Output the [X, Y] coordinate of the center of the cell containing the given text.  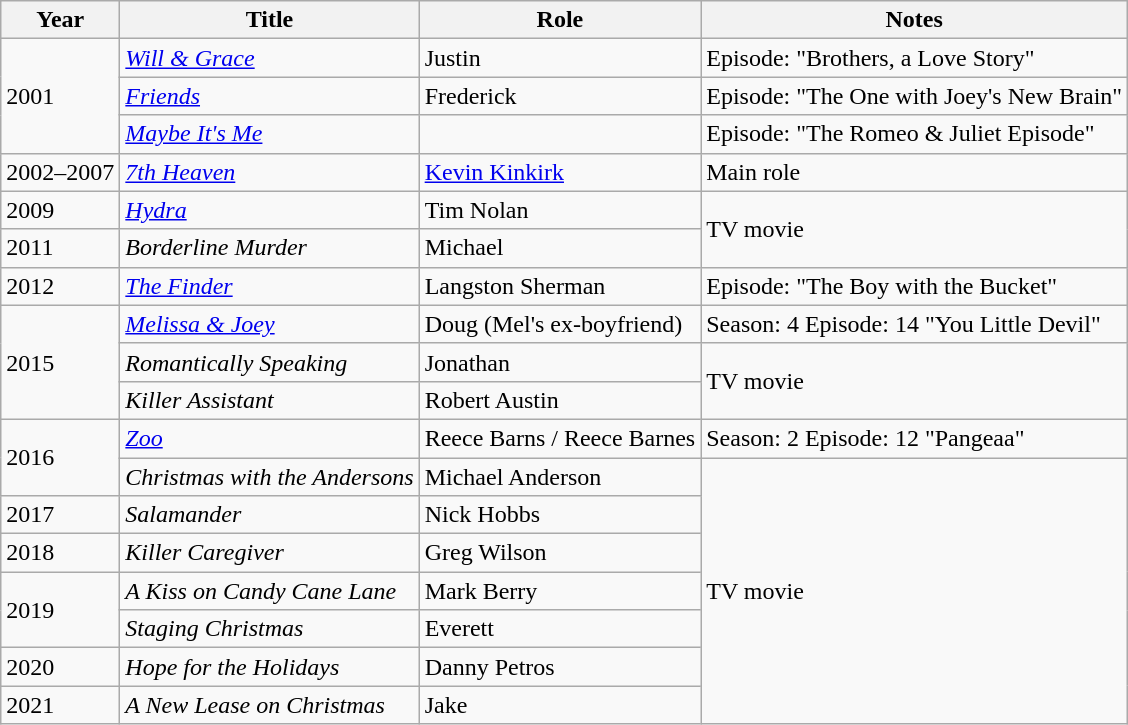
Romantically Speaking [270, 362]
Reece Barns / Reece Barnes [560, 438]
Zoo [270, 438]
2019 [60, 610]
2001 [60, 96]
2012 [60, 286]
2009 [60, 210]
Title [270, 20]
Hope for the Holidays [270, 667]
Greg Wilson [560, 553]
Episode: "The Boy with the Bucket" [914, 286]
Friends [270, 96]
Episode: "The One with Joey's New Brain" [914, 96]
Maybe It's Me [270, 134]
Robert Austin [560, 400]
Melissa & Joey [270, 324]
Episode: "Brothers, a Love Story" [914, 58]
Salamander [270, 515]
2015 [60, 362]
2016 [60, 457]
Nick Hobbs [560, 515]
Will & Grace [270, 58]
The Finder [270, 286]
Christmas with the Andersons [270, 477]
Kevin Kinkirk [560, 172]
Michael [560, 248]
2020 [60, 667]
Season: 2 Episode: 12 "Pangeaa" [914, 438]
Killer Assistant [270, 400]
Episode: "The Romeo & Juliet Episode" [914, 134]
Main role [914, 172]
Season: 4 Episode: 14 "You Little Devil" [914, 324]
Killer Caregiver [270, 553]
Staging Christmas [270, 629]
Mark Berry [560, 591]
Role [560, 20]
2021 [60, 705]
Danny Petros [560, 667]
Michael Anderson [560, 477]
Tim Nolan [560, 210]
Hydra [270, 210]
Everett [560, 629]
2017 [60, 515]
Frederick [560, 96]
7th Heaven [270, 172]
Langston Sherman [560, 286]
Justin [560, 58]
Year [60, 20]
2011 [60, 248]
Borderline Murder [270, 248]
A Kiss on Candy Cane Lane [270, 591]
A New Lease on Christmas [270, 705]
Jake [560, 705]
2002–2007 [60, 172]
Jonathan [560, 362]
2018 [60, 553]
Notes [914, 20]
Doug (Mel's ex-boyfriend) [560, 324]
